Output the (x, y) coordinate of the center of the cell containing the given text.  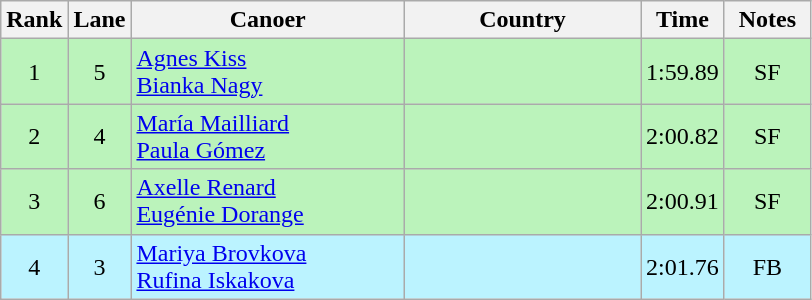
Country (522, 20)
FB (767, 266)
Lane (100, 20)
Time (683, 20)
1 (34, 72)
Agnes KissBianka Nagy (268, 72)
1:59.89 (683, 72)
Canoer (268, 20)
Notes (767, 20)
6 (100, 202)
2 (34, 136)
2:01.76 (683, 266)
Rank (34, 20)
2:00.82 (683, 136)
5 (100, 72)
Mariya BrovkovaRufina Iskakova (268, 266)
Axelle RenardEugénie Dorange (268, 202)
2:00.91 (683, 202)
María MailliardPaula Gómez (268, 136)
